Extract the [x, y] coordinate from the center of the cell holding the provided text.  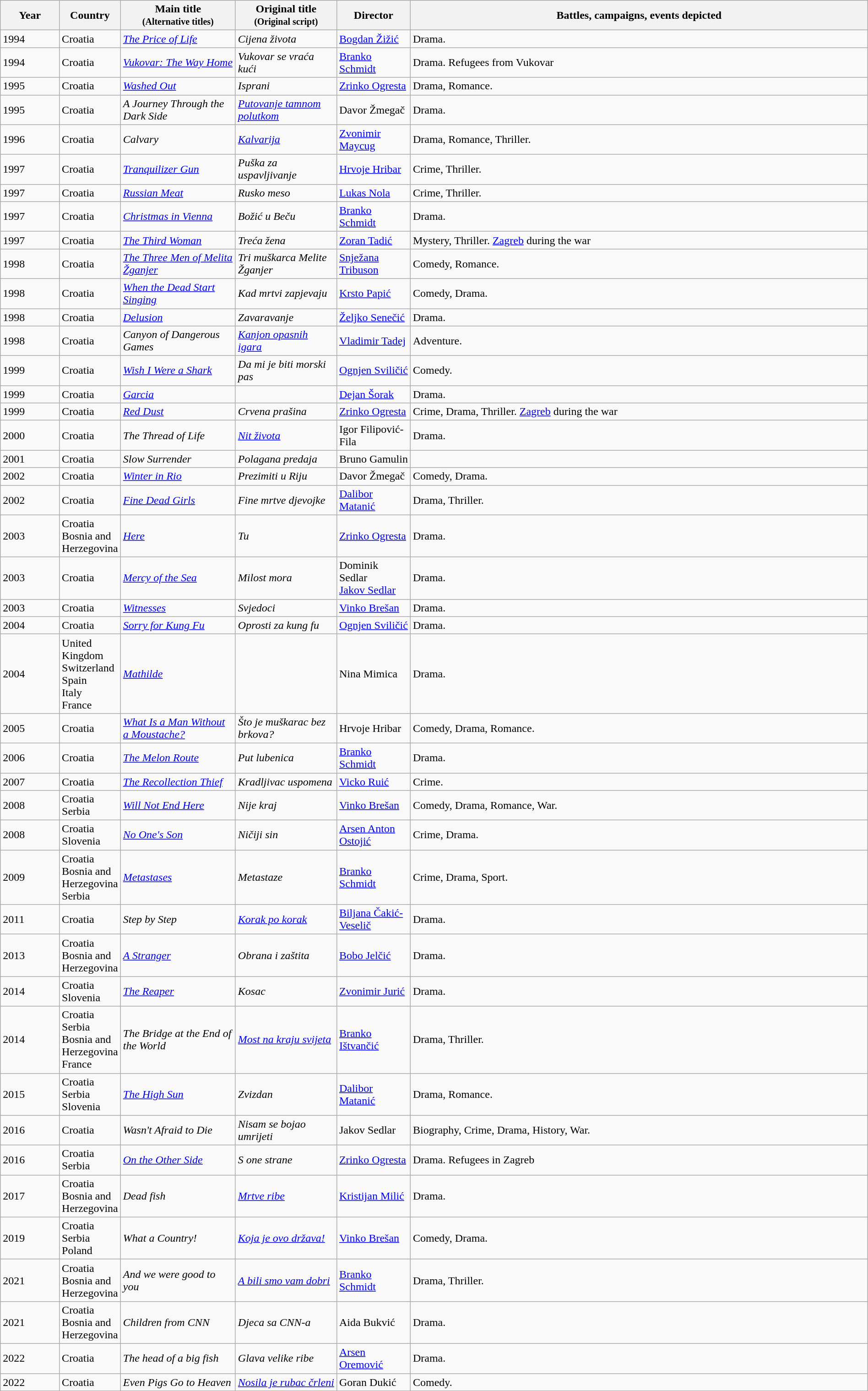
Rusko meso [286, 193]
The Reaper [178, 991]
Metastaze [286, 878]
Nosila je rubac črleni [286, 1382]
Dominik SedlarJakov Sedlar [374, 578]
Zoran Tadić [374, 240]
Red Dust [178, 412]
CroatiaSerbiaPoland [90, 1238]
The Melon Route [178, 758]
Delusion [178, 317]
Most na kraju svijeta [286, 1040]
Zvonimir Maycug [374, 139]
Bobo Jelčić [374, 955]
No One's Son [178, 835]
The Third Woman [178, 240]
Tri muškarca Melite Žganjer [286, 264]
The Price of Life [178, 39]
Adventure. [639, 341]
Obrana i zaštita [286, 955]
Nit života [286, 435]
Tu [286, 536]
Zvonimir Jurić [374, 991]
CroatiaSerbiaSlovenia [90, 1094]
Arsen Oremović [374, 1358]
Igor Filipović-Fila [374, 435]
Comedy, Romance. [639, 264]
Crime, Drama. [639, 835]
Crime, Drama, Sport. [639, 878]
2009 [30, 878]
A Journey Through the Dark Side [178, 110]
Even Pigs Go to Heaven [178, 1382]
Director [374, 16]
2005 [30, 728]
Fine mrtve djevojke [286, 500]
Nina Mimica [374, 673]
Bruno Gamulin [374, 459]
CroatiaBosnia and HerzegovinaSerbia [90, 878]
Crvena prašina [286, 412]
Puška za uspavljivanje [286, 169]
Here [178, 536]
The head of a big fish [178, 1358]
Branko Ištvančić [374, 1040]
Treća žena [286, 240]
Lukas Nola [374, 193]
Slow Surrender [178, 459]
Arsen Anton Ostojić [374, 835]
Fine Dead Girls [178, 500]
Željko Senečić [374, 317]
Svjedoci [286, 608]
Vladimir Tadej [374, 341]
Nije kraj [286, 805]
1996 [30, 139]
Mercy of the Sea [178, 578]
Mathilde [178, 673]
2017 [30, 1196]
2001 [30, 459]
S one strane [286, 1160]
Winter in Rio [178, 476]
Calvary [178, 139]
Christmas in Vienna [178, 216]
2013 [30, 955]
Canyon of Dangerous Games [178, 341]
Crime. [639, 782]
Ničiji sin [286, 835]
Polagana predaja [286, 459]
Cijena života [286, 39]
Oprosti za kung fu [286, 625]
2007 [30, 782]
Putovanje tamnom polutkom [286, 110]
The Bridge at the End of the World [178, 1040]
2019 [30, 1238]
Put lubenica [286, 758]
Da mi je biti morski pas [286, 371]
Što je muškarac bez brkova? [286, 728]
Wasn't Afraid to Die [178, 1130]
Kalvarija [286, 139]
A Stranger [178, 955]
Isprani [286, 86]
The Three Men of Melita Žganjer [178, 264]
Božić u Beču [286, 216]
Biography, Crime, Drama, History, War. [639, 1130]
Drama. Refugees in Zagreb [639, 1160]
Zvizdan [286, 1094]
Djeca sa CNN-a [286, 1322]
Step by Step [178, 920]
What a Country! [178, 1238]
Dead fish [178, 1196]
Drama. Refugees from Vukovar [639, 62]
Nisam se bojao umrijeti [286, 1130]
A bili smo vam dobri [286, 1280]
2000 [30, 435]
Main title(Alternative titles) [178, 16]
Kanjon opasnih igara [286, 341]
2011 [30, 920]
Russian Meat [178, 193]
Zavaravanje [286, 317]
Comedy, Drama, Romance. [639, 728]
The Thread of Life [178, 435]
Kradljivac uspomena [286, 782]
On the Other Side [178, 1160]
Koja je ovo država! [286, 1238]
Krsto Papić [374, 293]
Prezimiti u Riju [286, 476]
CroatiaSerbiaBosnia and HerzegovinaFrance [90, 1040]
When the Dead Start Singing [178, 293]
Sorry for Kung Fu [178, 625]
Aida Bukvić [374, 1322]
Biljana Čakić-Veselič [374, 920]
Milost mora [286, 578]
Dejan Šorak [374, 394]
Mystery, Thriller. Zagreb during the war [639, 240]
Jakov Sedlar [374, 1130]
Washed Out [178, 86]
Kosac [286, 991]
Country [90, 16]
The Recollection Thief [178, 782]
Comedy, Drama, Romance, War. [639, 805]
Battles, campaigns, events depicted [639, 16]
Metastases [178, 878]
Glava velike ribe [286, 1358]
Bogdan Žižić [374, 39]
Korak po korak [286, 920]
Drama, Romance, Thriller. [639, 139]
Children from CNN [178, 1322]
Original title(Original script) [286, 16]
Snježana Tribuson [374, 264]
Kad mrtvi zapjevaju [286, 293]
And we were good to you [178, 1280]
Wish I Were a Shark [178, 371]
Year [30, 16]
Kristijan Milić [374, 1196]
Vukovar: The Way Home [178, 62]
2006 [30, 758]
2015 [30, 1094]
Vicko Ruić [374, 782]
Goran Dukić [374, 1382]
The High Sun [178, 1094]
Will Not End Here [178, 805]
What Is a Man Without a Moustache? [178, 728]
United KingdomSwitzerlandSpainItalyFrance [90, 673]
Crime, Drama, Thriller. Zagreb during the war [639, 412]
Witnesses [178, 608]
Tranquilizer Gun [178, 169]
Garcia [178, 394]
Mrtve ribe [286, 1196]
Vukovar se vraća kući [286, 62]
